Detect which cell encompasses the target text, then output its [X, Y] center coordinate. 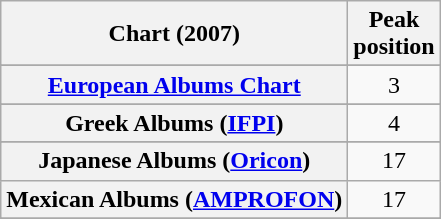
Greek Albums (IFPI) [174, 123]
3 [394, 85]
Peakposition [394, 34]
Mexican Albums (AMPROFON) [174, 199]
Japanese Albums (Oricon) [174, 161]
European Albums Chart [174, 85]
4 [394, 123]
Chart (2007) [174, 34]
